Scan for the cell matching the given text and deliver its (x, y) coordinate at center. 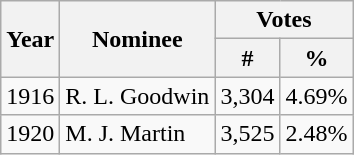
Nominee (138, 39)
1916 (30, 96)
R. L. Goodwin (138, 96)
4.69% (316, 96)
1920 (30, 134)
% (316, 58)
2.48% (316, 134)
M. J. Martin (138, 134)
3,304 (248, 96)
3,525 (248, 134)
# (248, 58)
Year (30, 39)
Votes (284, 20)
